Locate the cell with the specified text and output its [X, Y] center coordinate. 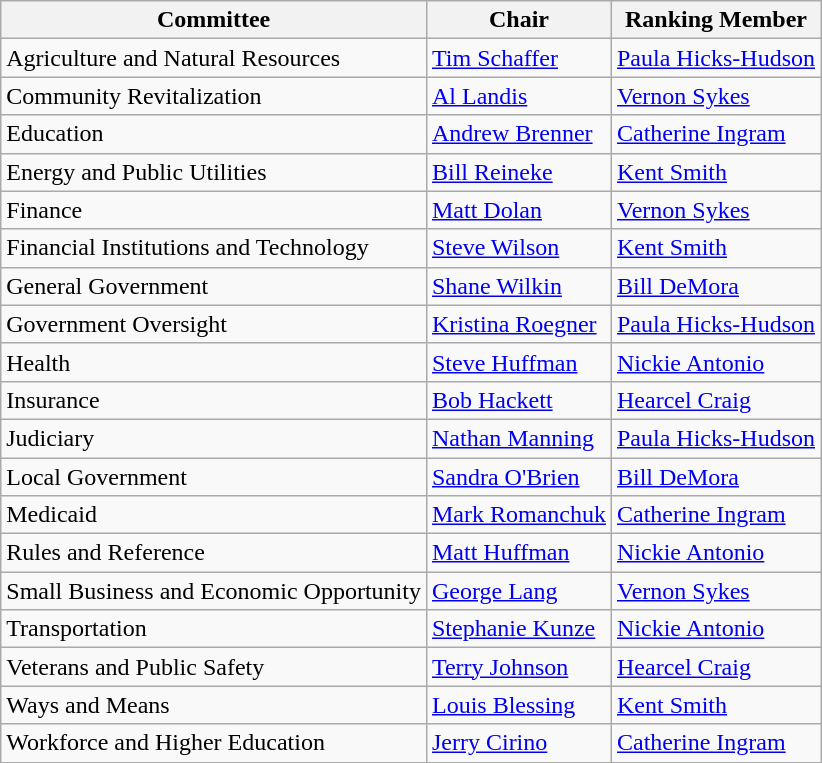
Terry Johnson [518, 667]
Government Oversight [214, 324]
Health [214, 362]
George Lang [518, 591]
Bill Reineke [518, 172]
Insurance [214, 400]
Matt Dolan [518, 210]
Kristina Roegner [518, 324]
Judiciary [214, 438]
General Government [214, 286]
Agriculture and Natural Resources [214, 58]
Mark Romanchuk [518, 515]
Stephanie Kunze [518, 629]
Sandra O'Brien [518, 477]
Shane Wilkin [518, 286]
Bob Hackett [518, 400]
Transportation [214, 629]
Ranking Member [716, 20]
Jerry Cirino [518, 743]
Finance [214, 210]
Workforce and Higher Education [214, 743]
Steve Huffman [518, 362]
Al Landis [518, 96]
Matt Huffman [518, 553]
Energy and Public Utilities [214, 172]
Local Government [214, 477]
Rules and Reference [214, 553]
Community Revitalization [214, 96]
Committee [214, 20]
Small Business and Economic Opportunity [214, 591]
Financial Institutions and Technology [214, 248]
Veterans and Public Safety [214, 667]
Medicaid [214, 515]
Chair [518, 20]
Education [214, 134]
Nathan Manning [518, 438]
Andrew Brenner [518, 134]
Ways and Means [214, 705]
Steve Wilson [518, 248]
Tim Schaffer [518, 58]
Louis Blessing [518, 705]
